Determine the (x, y) coordinate at the center of the cell enclosing the given text.  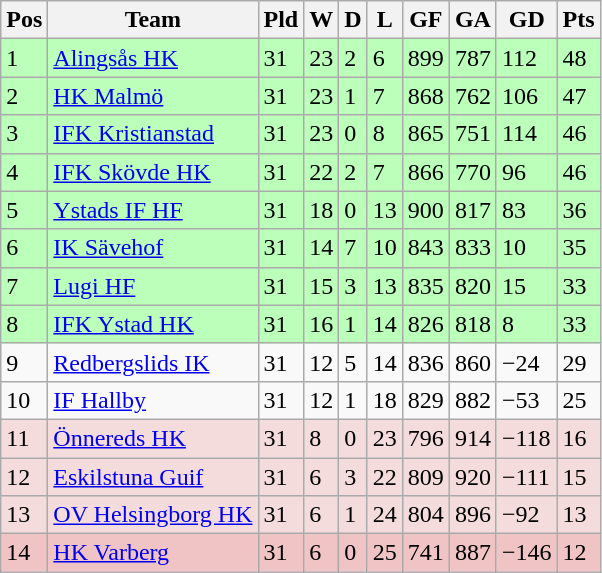
Pos (24, 20)
896 (472, 515)
865 (426, 134)
96 (526, 172)
Ystads IF HF (153, 210)
GA (472, 20)
796 (426, 438)
GD (526, 20)
818 (472, 324)
114 (526, 134)
Pts (578, 20)
−146 (526, 553)
−118 (526, 438)
914 (472, 438)
920 (472, 477)
IFK Kristianstad (153, 134)
762 (472, 96)
887 (472, 553)
Redbergslids IK (153, 362)
83 (526, 210)
882 (472, 400)
Önnereds HK (153, 438)
−111 (526, 477)
829 (426, 400)
IK Sävehof (153, 248)
35 (578, 248)
11 (24, 438)
833 (472, 248)
787 (472, 58)
36 (578, 210)
OV Helsingborg HK (153, 515)
IFK Ystad HK (153, 324)
770 (472, 172)
826 (426, 324)
835 (426, 286)
29 (578, 362)
48 (578, 58)
843 (426, 248)
868 (426, 96)
899 (426, 58)
4 (24, 172)
−53 (526, 400)
804 (426, 515)
9 (24, 362)
Eskilstuna Guif (153, 477)
900 (426, 210)
106 (526, 96)
Lugi HF (153, 286)
Pld (281, 20)
HK Varberg (153, 553)
817 (472, 210)
L (384, 20)
GF (426, 20)
866 (426, 172)
751 (472, 134)
HK Malmö (153, 96)
47 (578, 96)
Alingsås HK (153, 58)
24 (384, 515)
860 (472, 362)
820 (472, 286)
112 (526, 58)
741 (426, 553)
D (353, 20)
809 (426, 477)
Team (153, 20)
−24 (526, 362)
836 (426, 362)
W (322, 20)
−92 (526, 515)
IF Hallby (153, 400)
IFK Skövde HK (153, 172)
